Output the (X, Y) coordinate of the center of the cell containing the given text.  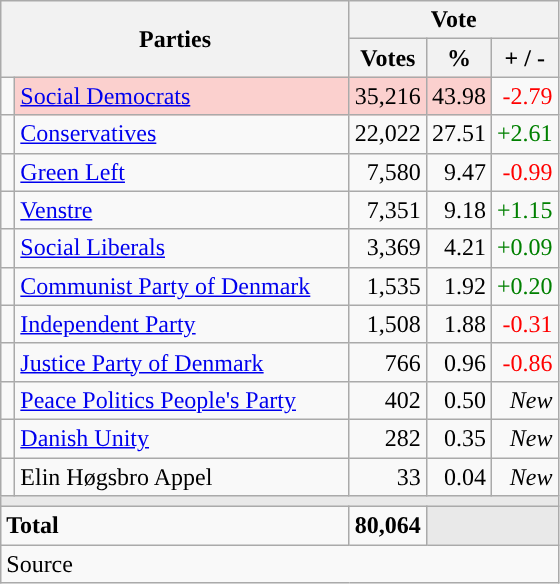
+0.20 (524, 286)
402 (388, 400)
Social Democrats (182, 96)
Elin Høgsbro Appel (182, 477)
-0.31 (524, 324)
+0.09 (524, 248)
+1.15 (524, 210)
0.35 (458, 438)
3,369 (388, 248)
-0.99 (524, 172)
Justice Party of Denmark (182, 362)
Venstre (182, 210)
1,508 (388, 324)
+2.61 (524, 134)
Danish Unity (182, 438)
1,535 (388, 286)
0.96 (458, 362)
Peace Politics People's Party (182, 400)
22,022 (388, 134)
43.98 (458, 96)
1.88 (458, 324)
-2.79 (524, 96)
% (458, 58)
7,351 (388, 210)
Conservatives (182, 134)
0.04 (458, 477)
Parties (176, 39)
4.21 (458, 248)
80,064 (388, 526)
9.47 (458, 172)
9.18 (458, 210)
Independent Party (182, 324)
766 (388, 362)
Total (176, 526)
Vote (454, 20)
33 (388, 477)
282 (388, 438)
Green Left (182, 172)
7,580 (388, 172)
Communist Party of Denmark (182, 286)
Social Liberals (182, 248)
27.51 (458, 134)
1.92 (458, 286)
-0.86 (524, 362)
Source (280, 564)
+ / - (524, 58)
35,216 (388, 96)
0.50 (458, 400)
Votes (388, 58)
